Locate the cell with the specified text and output its (X, Y) center coordinate. 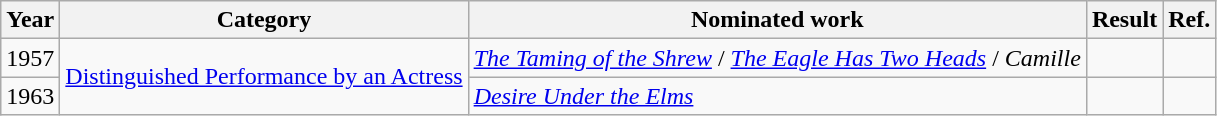
1963 (30, 96)
Ref. (1190, 20)
Desire Under the Elms (777, 96)
Year (30, 20)
Category (264, 20)
Distinguished Performance by an Actress (264, 77)
Nominated work (777, 20)
Result (1124, 20)
1957 (30, 58)
The Taming of the Shrew / The Eagle Has Two Heads / Camille (777, 58)
